Extract the (x, y) coordinate from the center of the cell holding the provided text.  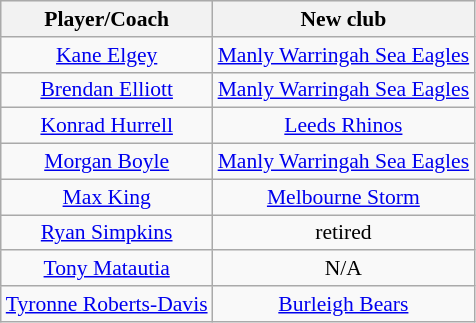
Brendan Elliott (107, 90)
Tyronne Roberts-Davis (107, 304)
Ryan Simpkins (107, 233)
Melbourne Storm (344, 197)
Leeds Rhinos (344, 126)
Morgan Boyle (107, 162)
retired (344, 233)
Tony Matautia (107, 269)
Burleigh Bears (344, 304)
New club (344, 19)
N/A (344, 269)
Kane Elgey (107, 55)
Max King (107, 197)
Player/Coach (107, 19)
Konrad Hurrell (107, 126)
